Output the (x, y) coordinate of the center of the cell containing the given text.  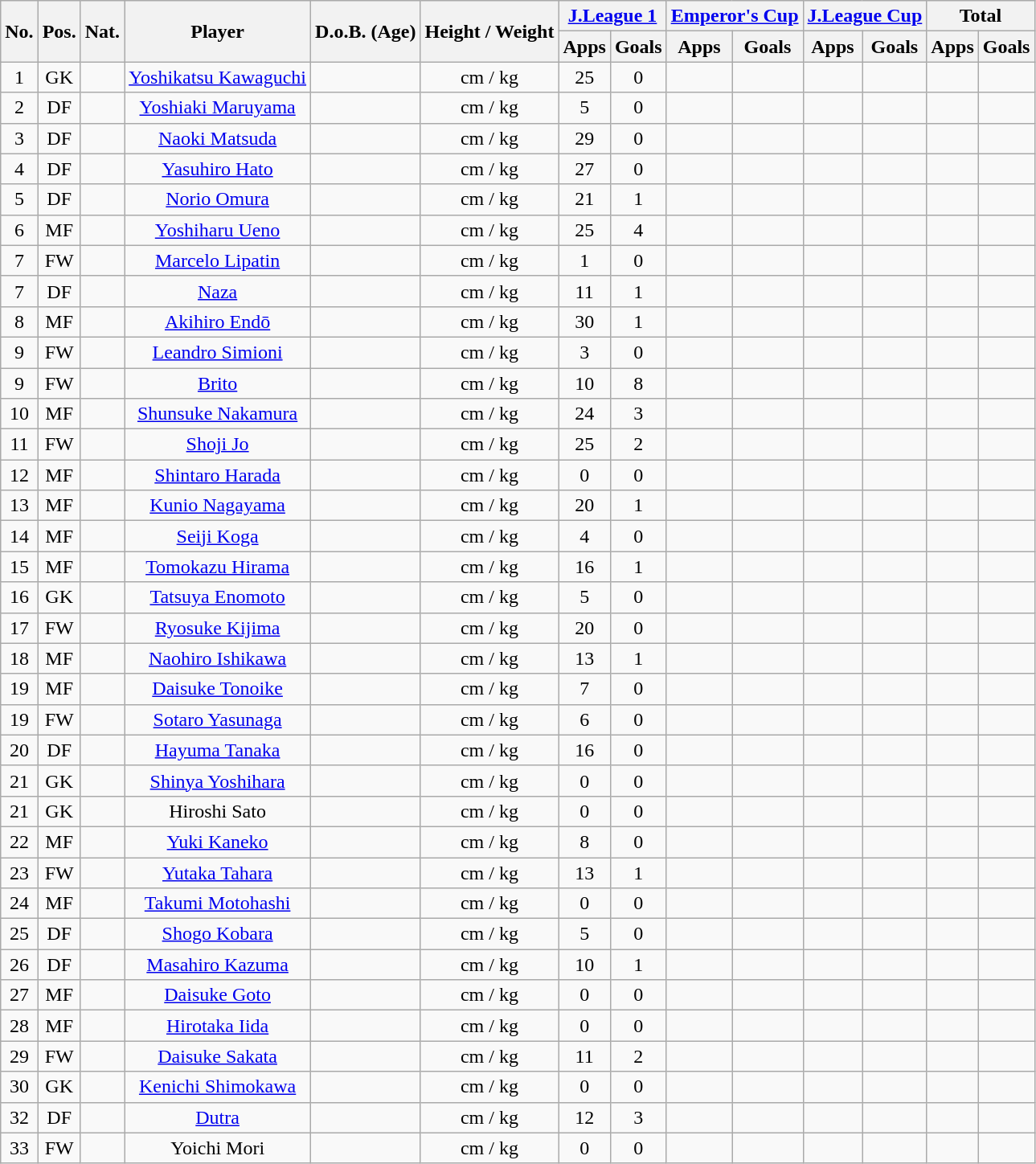
D.o.B. (Age) (366, 31)
Yoichi Mori (218, 1148)
Hirotaka Iida (218, 1026)
J.League 1 (612, 16)
Shinya Yoshihara (218, 781)
Naohiro Ishikawa (218, 658)
Dutra (218, 1117)
Norio Omura (218, 199)
22 (19, 842)
Daisuke Sakata (218, 1056)
Akihiro Endō (218, 322)
Takumi Motohashi (218, 904)
17 (19, 628)
Seiji Koga (218, 536)
Marcelo Lipatin (218, 260)
Leandro Simioni (218, 352)
14 (19, 536)
Daisuke Goto (218, 995)
Masahiro Kazuma (218, 965)
Shoji Jo (218, 445)
Kunio Nagayama (218, 506)
Yuki Kaneko (218, 842)
Hiroshi Sato (218, 811)
Yasuhiro Hato (218, 169)
33 (19, 1148)
Player (218, 31)
Sotaro Yasunaga (218, 719)
Nat. (102, 31)
Daisuke Tonoike (218, 689)
Yutaka Tahara (218, 872)
Yoshikatsu Kawaguchi (218, 77)
18 (19, 658)
Pos. (59, 31)
Tatsuya Enomoto (218, 597)
Height / Weight (489, 31)
Yoshiharu Ueno (218, 230)
23 (19, 872)
Shintaro Harada (218, 475)
Ryosuke Kijima (218, 628)
Naza (218, 291)
Shunsuke Nakamura (218, 414)
Emperor's Cup (735, 16)
Hayuma Tanaka (218, 750)
28 (19, 1026)
Shogo Kobara (218, 934)
Kenichi Shimokawa (218, 1087)
Total (981, 16)
Brito (218, 383)
32 (19, 1117)
J.League Cup (865, 16)
Yoshiaki Maruyama (218, 108)
26 (19, 965)
Naoki Matsuda (218, 138)
15 (19, 567)
Tomokazu Hirama (218, 567)
No. (19, 31)
